Output the [x, y] coordinate of the center of the cell containing the given text.  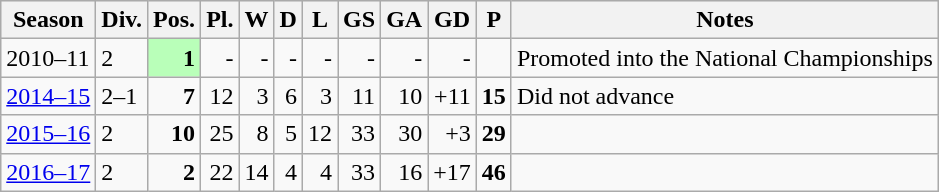
29 [494, 134]
30 [404, 134]
11 [360, 96]
D [288, 20]
2014–15 [48, 96]
8 [256, 134]
2010–11 [48, 58]
+17 [452, 172]
Did not advance [724, 96]
6 [288, 96]
Pl. [220, 20]
14 [256, 172]
2015–16 [48, 134]
46 [494, 172]
GD [452, 20]
Promoted into the National Championships [724, 58]
GS [360, 20]
2016–17 [48, 172]
2–1 [122, 96]
P [494, 20]
16 [404, 172]
15 [494, 96]
5 [288, 134]
7 [174, 96]
+3 [452, 134]
W [256, 20]
Div. [122, 20]
+11 [452, 96]
Notes [724, 20]
25 [220, 134]
22 [220, 172]
1 [174, 58]
Season [48, 20]
Pos. [174, 20]
GA [404, 20]
L [320, 20]
